Scan for the cell matching the given text and deliver its [x, y] coordinate at center. 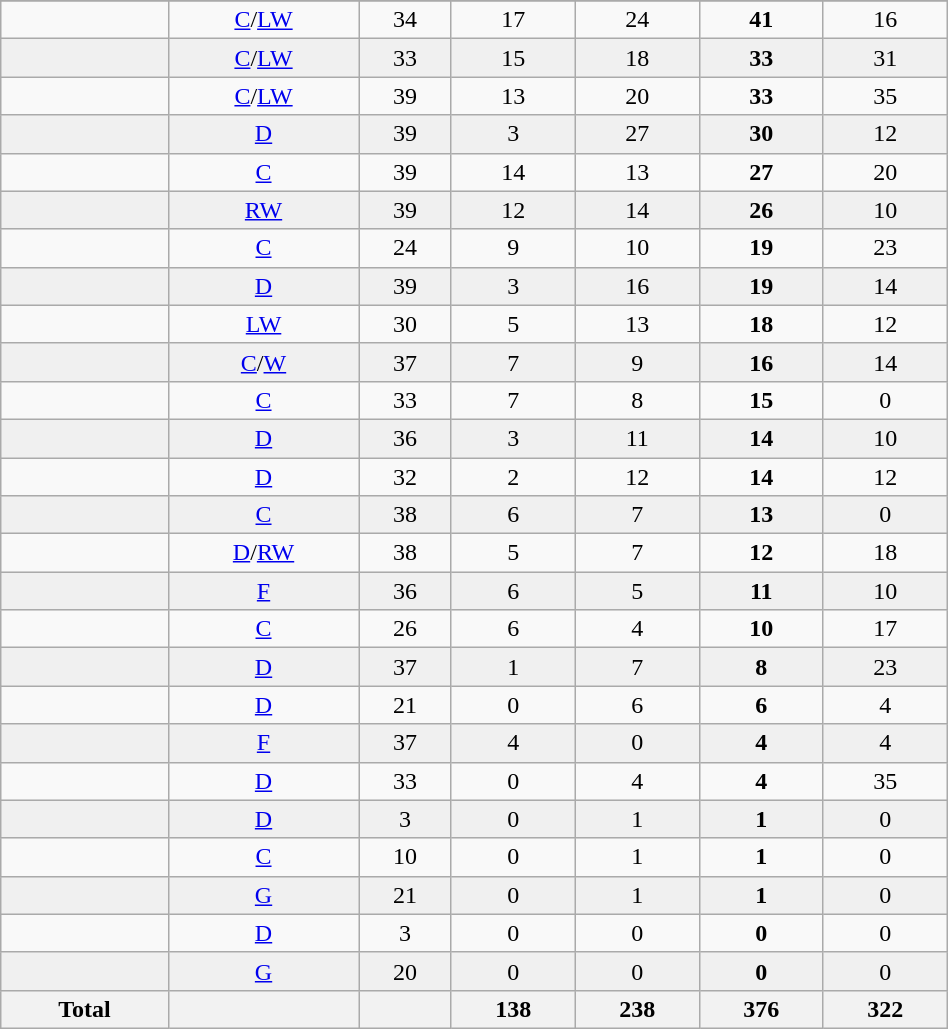
238 [637, 1009]
31 [885, 58]
Total [84, 1009]
376 [761, 1009]
322 [885, 1009]
2 [513, 477]
LW [264, 324]
C/W [264, 362]
32 [405, 477]
138 [513, 1009]
RW [264, 210]
D/RW [264, 553]
34 [405, 20]
41 [761, 20]
